Capture the cell that displays the provided text and extract its (X, Y) central coordinate. 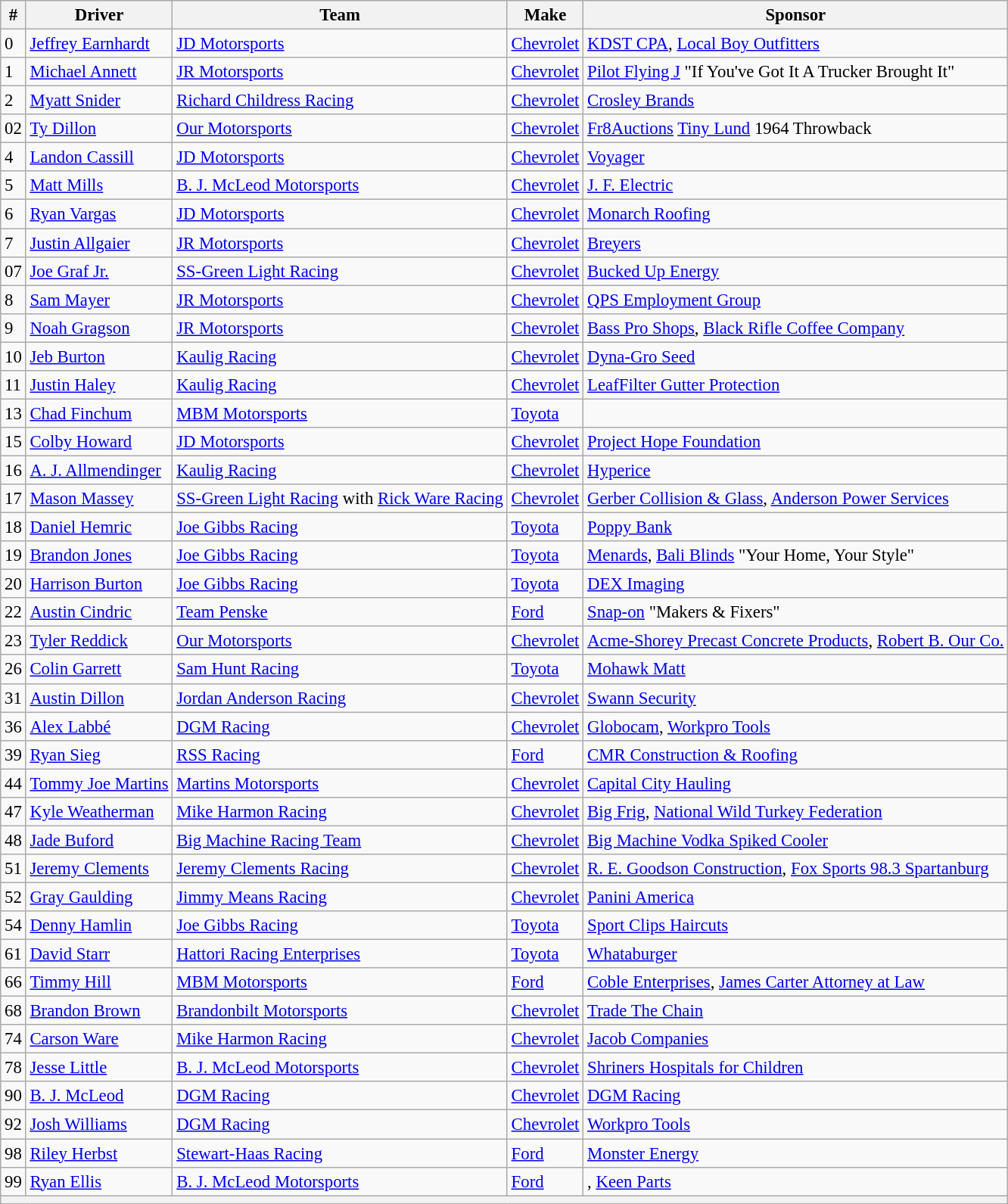
44 (14, 783)
52 (14, 897)
Alex Labbé (99, 726)
Shriners Hospitals for Children (796, 1068)
RSS Racing (340, 754)
Team (340, 15)
36 (14, 726)
Colin Garrett (99, 670)
15 (14, 442)
Josh Williams (99, 1125)
Acme-Shorey Precast Concrete Products, Robert B. Our Co. (796, 641)
66 (14, 982)
47 (14, 812)
Landon Cassill (99, 157)
Monarch Roofing (796, 214)
Jeffrey Earnhardt (99, 44)
Jacob Companies (796, 1039)
Kyle Weatherman (99, 812)
Daniel Hemric (99, 527)
Workpro Tools (796, 1125)
92 (14, 1125)
20 (14, 584)
Joe Graf Jr. (99, 271)
CMR Construction & Roofing (796, 754)
David Starr (99, 954)
B. J. McLeod (99, 1097)
13 (14, 413)
Martins Motorsports (340, 783)
Make (545, 15)
Tommy Joe Martins (99, 783)
, Keen Parts (796, 1181)
9 (14, 328)
7 (14, 243)
19 (14, 555)
# (14, 15)
R. E. Goodson Construction, Fox Sports 98.3 Spartanburg (796, 869)
48 (14, 840)
Colby Howard (99, 442)
17 (14, 499)
Fr8Auctions Tiny Lund 1964 Throwback (796, 129)
Sponsor (796, 15)
Capital City Hauling (796, 783)
Myatt Snider (99, 101)
SS-Green Light Racing with Rick Ware Racing (340, 499)
Hattori Racing Enterprises (340, 954)
Jesse Little (99, 1068)
39 (14, 754)
51 (14, 869)
Team Penske (340, 612)
Panini America (796, 897)
68 (14, 1011)
Big Machine Vodka Spiked Cooler (796, 840)
Michael Annett (99, 72)
Sam Mayer (99, 300)
J. F. Electric (796, 185)
Austin Dillon (99, 698)
Carson Ware (99, 1039)
78 (14, 1068)
Jeb Burton (99, 356)
Globocam, Workpro Tools (796, 726)
SS-Green Light Racing (340, 271)
Ryan Vargas (99, 214)
Justin Haley (99, 385)
07 (14, 271)
Gray Gaulding (99, 897)
Hyperice (796, 470)
A. J. Allmendinger (99, 470)
Brandon Brown (99, 1011)
Noah Gragson (99, 328)
11 (14, 385)
61 (14, 954)
54 (14, 926)
Matt Mills (99, 185)
Gerber Collision & Glass, Anderson Power Services (796, 499)
Menards, Bali Blinds "Your Home, Your Style" (796, 555)
LeafFilter Gutter Protection (796, 385)
Pilot Flying J "If You've Got It A Trucker Brought It" (796, 72)
Justin Allgaier (99, 243)
Dyna-Gro Seed (796, 356)
DEX Imaging (796, 584)
Snap-on "Makers & Fixers" (796, 612)
Harrison Burton (99, 584)
Big Frig, National Wild Turkey Federation (796, 812)
99 (14, 1181)
KDST CPA, Local Boy Outfitters (796, 44)
26 (14, 670)
QPS Employment Group (796, 300)
Jimmy Means Racing (340, 897)
6 (14, 214)
Riley Herbst (99, 1153)
Breyers (796, 243)
Whataburger (796, 954)
Mason Massey (99, 499)
Jeremy Clements Racing (340, 869)
Brandon Jones (99, 555)
1 (14, 72)
98 (14, 1153)
10 (14, 356)
Jordan Anderson Racing (340, 698)
4 (14, 157)
Brandonbilt Motorsports (340, 1011)
Trade The Chain (796, 1011)
Driver (99, 15)
Project Hope Foundation (796, 442)
Jeremy Clements (99, 869)
18 (14, 527)
Voyager (796, 157)
Jade Buford (99, 840)
16 (14, 470)
Bass Pro Shops, Black Rifle Coffee Company (796, 328)
74 (14, 1039)
Sam Hunt Racing (340, 670)
31 (14, 698)
Bucked Up Energy (796, 271)
Stewart-Haas Racing (340, 1153)
Poppy Bank (796, 527)
Crosley Brands (796, 101)
Ty Dillon (99, 129)
0 (14, 44)
Chad Finchum (99, 413)
02 (14, 129)
Coble Enterprises, James Carter Attorney at Law (796, 982)
22 (14, 612)
23 (14, 641)
Timmy Hill (99, 982)
2 (14, 101)
Monster Energy (796, 1153)
Denny Hamlin (99, 926)
Richard Childress Racing (340, 101)
Tyler Reddick (99, 641)
Ryan Ellis (99, 1181)
Swann Security (796, 698)
Austin Cindric (99, 612)
90 (14, 1097)
Sport Clips Haircuts (796, 926)
Big Machine Racing Team (340, 840)
8 (14, 300)
5 (14, 185)
Ryan Sieg (99, 754)
Mohawk Matt (796, 670)
